From the cell containing the given text, extract its center point as (x, y) coordinate. 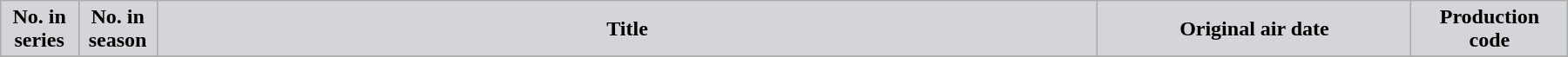
No. inseason (118, 29)
Productioncode (1490, 29)
No. inseries (39, 29)
Title (627, 29)
Original air date (1254, 29)
